Determine the [x, y] coordinate at the center of the cell enclosing the given text.  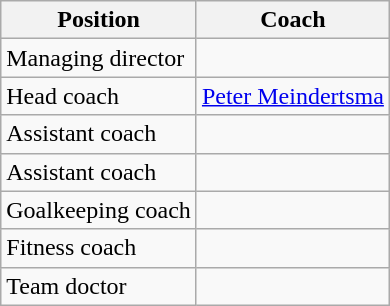
Goalkeeping coach [99, 210]
Managing director [99, 58]
Head coach [99, 96]
Peter Meindertsma [292, 96]
Coach [292, 20]
Position [99, 20]
Team doctor [99, 286]
Fitness coach [99, 248]
